Search for the cell housing the specified text and yield its [x, y] center coordinate. 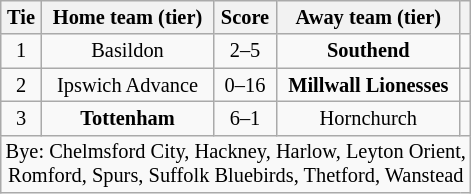
Away team (tier) [368, 17]
Score [246, 17]
0–16 [246, 85]
Home team (tier) [127, 17]
2 [22, 85]
6–1 [246, 118]
Southend [368, 51]
Millwall Lionesses [368, 85]
1 [22, 51]
Hornchurch [368, 118]
Bye: Chelmsford City, Hackney, Harlow, Leyton Orient,Romford, Spurs, Suffolk Bluebirds, Thetford, Wanstead [236, 164]
3 [22, 118]
2–5 [246, 51]
Ipswich Advance [127, 85]
Tie [22, 17]
Tottenham [127, 118]
Basildon [127, 51]
